Search for the cell housing the specified text and yield its (x, y) center coordinate. 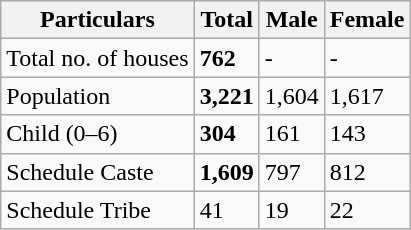
304 (226, 134)
Male (292, 20)
Schedule Tribe (98, 210)
22 (367, 210)
Total no. of houses (98, 58)
797 (292, 172)
1,617 (367, 96)
1,609 (226, 172)
Particulars (98, 20)
Population (98, 96)
Female (367, 20)
Schedule Caste (98, 172)
1,604 (292, 96)
3,221 (226, 96)
762 (226, 58)
161 (292, 134)
812 (367, 172)
143 (367, 134)
19 (292, 210)
Child (0–6) (98, 134)
Total (226, 20)
41 (226, 210)
